For the text-containing cell, return its midpoint in [x, y] coordinate format. 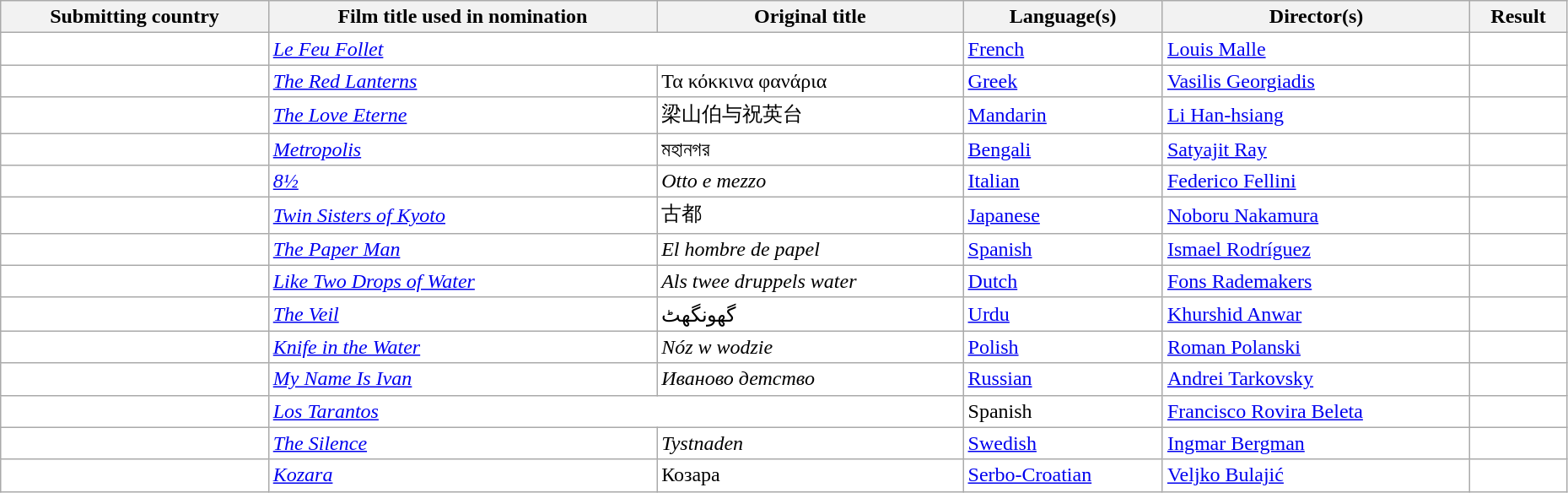
Greek [1063, 81]
Los Tarantos [616, 411]
Andrei Tarkovsky [1316, 379]
Veljko Bulajić [1316, 475]
Ismael Rodríguez [1316, 249]
Kozara [462, 475]
Russian [1063, 379]
Like Two Drops of Water [462, 281]
Satyajit Ray [1316, 149]
古都 [810, 216]
My Name Is Ivan [462, 379]
Le Feu Follet [616, 49]
Knife in the Water [462, 347]
Italian [1063, 181]
The Silence [462, 443]
Ingmar Bergman [1316, 443]
The Red Lanterns [462, 81]
Иваново детство [810, 379]
The Paper Man [462, 249]
Urdu [1063, 314]
Dutch [1063, 281]
گھونگھٹ [810, 314]
Original title [810, 17]
Otto e mezzo [810, 181]
Submitting country [135, 17]
Vasilis Georgiadis [1316, 81]
Козара [810, 475]
Bengali [1063, 149]
Polish [1063, 347]
Director(s) [1316, 17]
Roman Polanski [1316, 347]
Film title used in nomination [462, 17]
Τα κόκκινα φανάρια [810, 81]
Serbo-Croatian [1063, 475]
Language(s) [1063, 17]
Twin Sisters of Kyoto [462, 216]
Swedish [1063, 443]
Louis Malle [1316, 49]
Tystnaden [810, 443]
Metropolis [462, 149]
Noboru Nakamura [1316, 216]
El hombre de papel [810, 249]
মহানগর [810, 149]
Khurshid Anwar [1316, 314]
Francisco Rovira Beleta [1316, 411]
梁山伯与祝英台 [810, 115]
8½ [462, 181]
Als twee druppels water [810, 281]
Federico Fellini [1316, 181]
Japanese [1063, 216]
Result [1518, 17]
Fons Rademakers [1316, 281]
Nóz w wodzie [810, 347]
The Veil [462, 314]
The Love Eterne [462, 115]
Li Han-hsiang [1316, 115]
French [1063, 49]
Mandarin [1063, 115]
